Find where the given text appears and provide that cell's center as [x, y] coordinate. 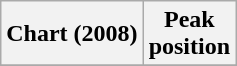
Chart (2008) [72, 34]
Peakposition [189, 34]
